For the text-containing cell, return its midpoint in (x, y) coordinate format. 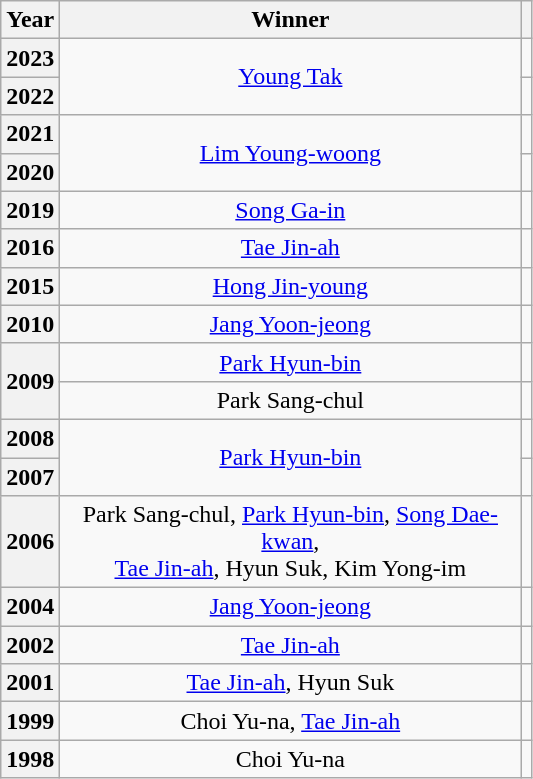
2010 (30, 324)
Choi Yu-na, Tae Jin-ah (290, 721)
2015 (30, 286)
2007 (30, 477)
2009 (30, 381)
Lim Young-woong (290, 153)
2022 (30, 96)
Hong Jin-young (290, 286)
2006 (30, 542)
2020 (30, 172)
2019 (30, 210)
1999 (30, 721)
Winner (290, 20)
2001 (30, 683)
2016 (30, 248)
2004 (30, 607)
Song Ga-in (290, 210)
2023 (30, 58)
Park Sang-chul (290, 400)
Young Tak (290, 77)
1998 (30, 759)
Park Sang-chul, Park Hyun-bin, Song Dae-kwan, Tae Jin-ah, Hyun Suk, Kim Yong-im (290, 542)
2021 (30, 134)
Tae Jin-ah, Hyun Suk (290, 683)
Year (30, 20)
Choi Yu-na (290, 759)
2008 (30, 438)
2002 (30, 645)
